From the cell containing the given text, extract its center point as (x, y) coordinate. 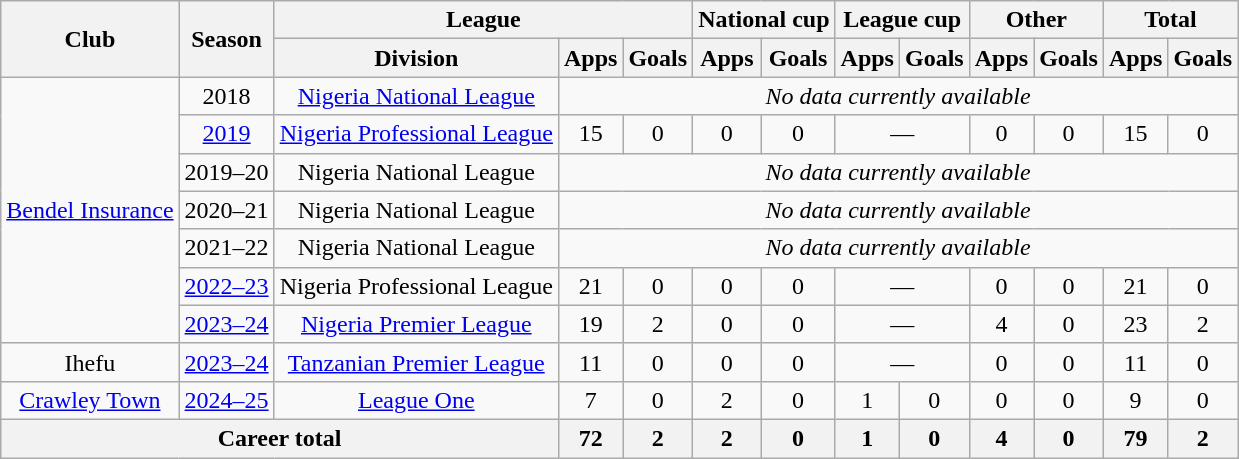
9 (1135, 400)
Ihefu (90, 362)
Division (416, 58)
Season (226, 39)
Nigeria Premier League (416, 324)
19 (590, 324)
2018 (226, 96)
2022–23 (226, 286)
Tanzanian Premier League (416, 362)
23 (1135, 324)
Total (1170, 20)
League One (416, 400)
National cup (764, 20)
79 (1135, 438)
2024–25 (226, 400)
2019 (226, 134)
7 (590, 400)
Career total (280, 438)
72 (590, 438)
2020–21 (226, 210)
League cup (902, 20)
Club (90, 39)
League (483, 20)
Bendel Insurance (90, 210)
2019–20 (226, 172)
2021–22 (226, 248)
Other (1036, 20)
Crawley Town (90, 400)
